Output the [X, Y] coordinate of the center of the cell containing the given text.  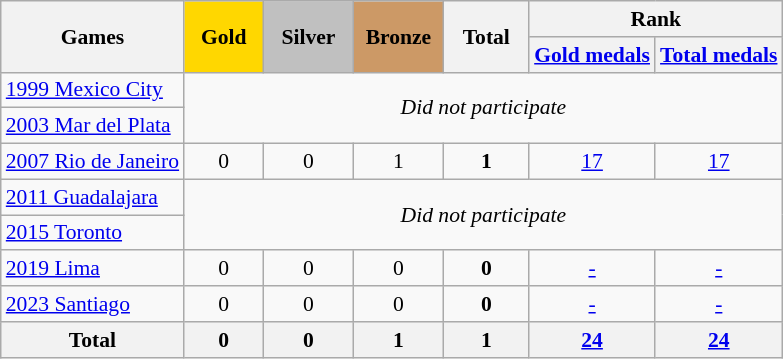
2023 Santiago [92, 304]
Silver [308, 36]
Rank [656, 19]
1999 Mexico City [92, 90]
Total medals [718, 55]
2019 Lima [92, 269]
2003 Mar del Plata [92, 126]
Bronze [398, 36]
Gold medals [592, 55]
2007 Rio de Janeiro [92, 162]
2015 Toronto [92, 233]
Gold [224, 36]
2011 Guadalajara [92, 197]
Games [92, 36]
